Provide the [X, Y] coordinate of the cell's center where the given text is located.  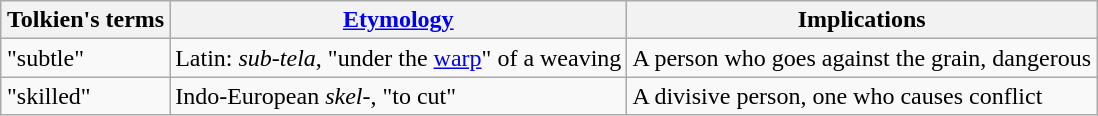
Implications [862, 20]
A divisive person, one who causes conflict [862, 96]
A person who goes against the grain, dangerous [862, 58]
Etymology [398, 20]
"skilled" [85, 96]
"subtle" [85, 58]
Indo-European skel-, "to cut" [398, 96]
Latin: sub-tela, "under the warp" of a weaving [398, 58]
Tolkien's terms [85, 20]
